Output the [X, Y] coordinate of the center of the cell containing the given text.  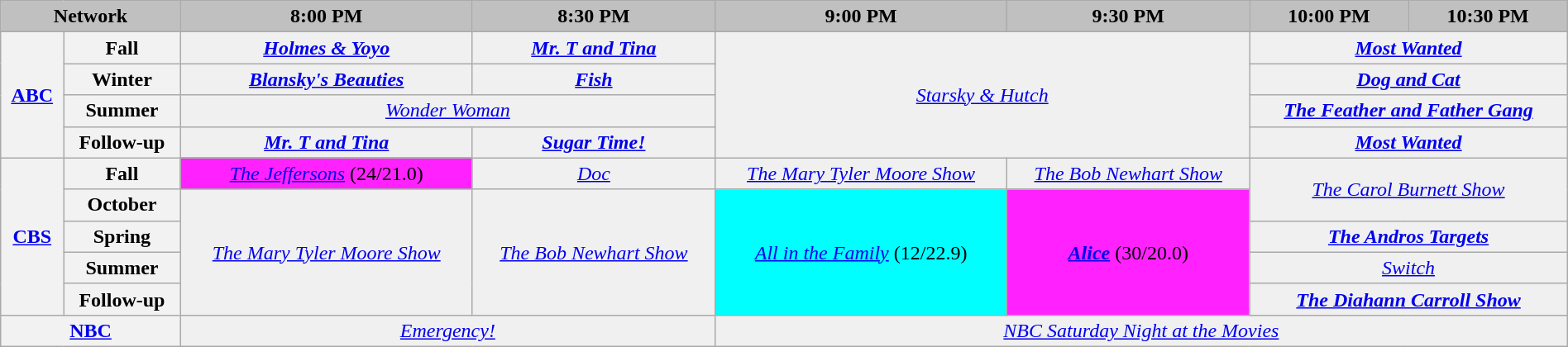
10:30 PM [1488, 17]
9:30 PM [1128, 17]
Doc [594, 173]
Dog and Cat [1408, 79]
All in the Family (12/22.9) [862, 252]
ABC [32, 95]
Emergency! [447, 330]
The Diahann Carroll Show [1408, 299]
Winter [122, 79]
8:00 PM [326, 17]
Holmes & Yoyo [326, 48]
Blansky's Beauties [326, 79]
Network [91, 17]
CBS [32, 236]
NBC Saturday Night at the Movies [1141, 330]
Fish [594, 79]
10:00 PM [1329, 17]
Sugar Time! [594, 142]
Spring [122, 236]
October [122, 205]
Starsky & Hutch [982, 95]
The Feather and Father Gang [1408, 111]
Alice (30/20.0) [1128, 252]
The Jeffersons (24/21.0) [326, 173]
The Carol Burnett Show [1408, 189]
Switch [1408, 268]
The Andros Targets [1408, 236]
9:00 PM [862, 17]
Wonder Woman [447, 111]
NBC [91, 330]
8:30 PM [594, 17]
